Extract the [x, y] coordinate from the center of the cell holding the provided text.  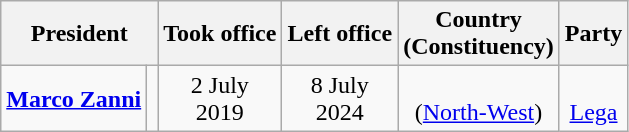
8 July2024 [340, 98]
Lega [593, 98]
(North-West) [479, 98]
Country(Constituency) [479, 34]
Took office [220, 34]
President [80, 34]
2 July2019 [220, 98]
Left office [340, 34]
Marco Zanni [74, 98]
Party [593, 34]
